Capture the cell that displays the provided text and extract its (X, Y) central coordinate. 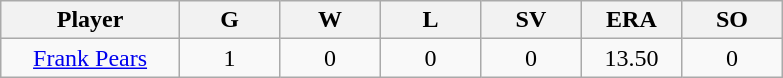
Player (90, 20)
SO (732, 20)
G (229, 20)
Frank Pears (90, 58)
SV (531, 20)
1 (229, 58)
L (430, 20)
W (330, 20)
13.50 (631, 58)
ERA (631, 20)
